Pinpoint the cell where the given text exists, returning its (x, y) midpoint coordinate. 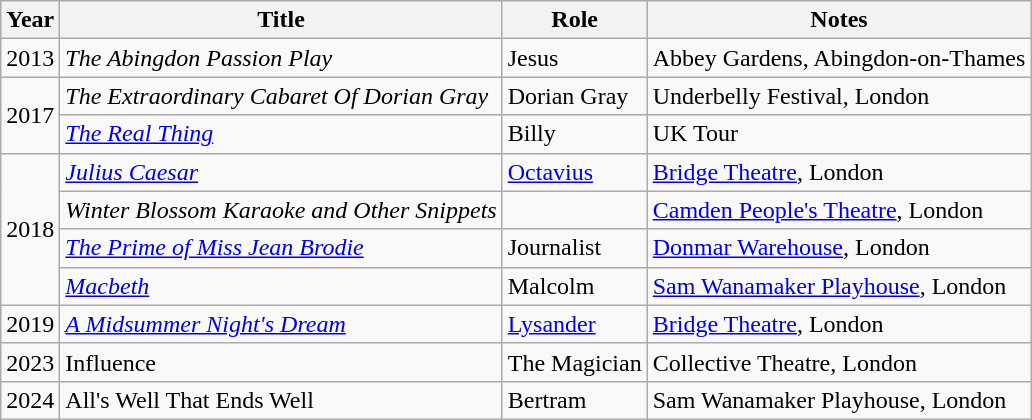
Influence (281, 362)
Julius Caesar (281, 172)
2018 (30, 229)
Underbelly Festival, London (839, 96)
Billy (574, 134)
UK Tour (839, 134)
The Magician (574, 362)
Lysander (574, 324)
Malcolm (574, 286)
2017 (30, 115)
The Prime of Miss Jean Brodie (281, 248)
Winter Blossom Karaoke and Other Snippets (281, 210)
Bertram (574, 400)
Macbeth (281, 286)
Collective Theatre, London (839, 362)
Year (30, 20)
Role (574, 20)
Journalist (574, 248)
All's Well That Ends Well (281, 400)
Abbey Gardens, Abingdon-on-Thames (839, 58)
Donmar Warehouse, London (839, 248)
Camden People's Theatre, London (839, 210)
Jesus (574, 58)
Notes (839, 20)
Title (281, 20)
Octavius (574, 172)
The Abingdon Passion Play (281, 58)
The Real Thing (281, 134)
2024 (30, 400)
A Midsummer Night's Dream (281, 324)
2019 (30, 324)
The Extraordinary Cabaret Of Dorian Gray (281, 96)
Dorian Gray (574, 96)
2023 (30, 362)
2013 (30, 58)
